Search for the cell housing the specified text and yield its (x, y) center coordinate. 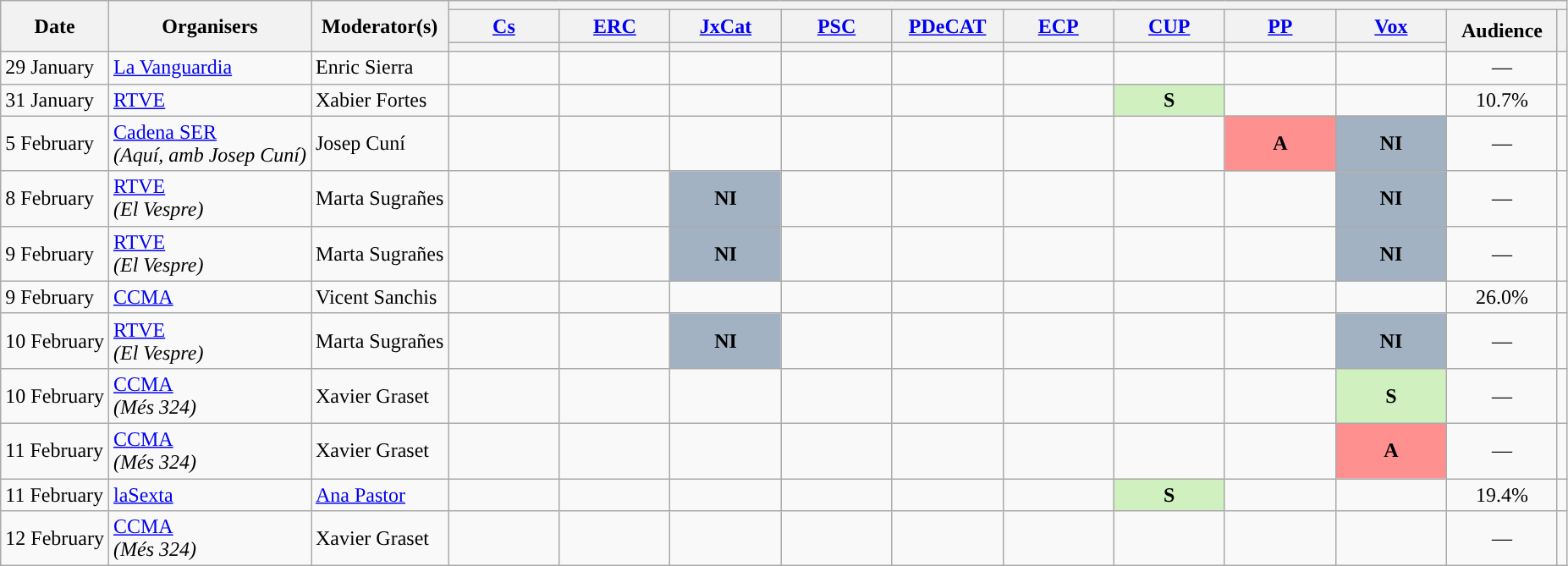
Enric Sierra (380, 68)
CUP (1169, 26)
12 February (55, 538)
8 February (55, 198)
Audience (1501, 30)
laSexta (210, 495)
Organisers (210, 26)
PSC (836, 26)
PDeCAT (948, 26)
31 January (55, 100)
ERC (614, 26)
Josep Cuní (380, 144)
La Vanguardia (210, 68)
PP (1279, 26)
29 January (55, 68)
ECP (1058, 26)
RTVE (210, 100)
10.7% (1501, 100)
19.4% (1501, 495)
Ana Pastor (380, 495)
Moderator(s) (380, 26)
Date (55, 26)
Vicent Sanchis (380, 297)
CCMA (210, 297)
JxCat (726, 26)
5 February (55, 144)
Cs (504, 26)
Xabier Fortes (380, 100)
Cadena SER(Aquí, amb Josep Cuní) (210, 144)
26.0% (1501, 297)
Vox (1391, 26)
